Scan for the cell matching the given text and deliver its [X, Y] coordinate at center. 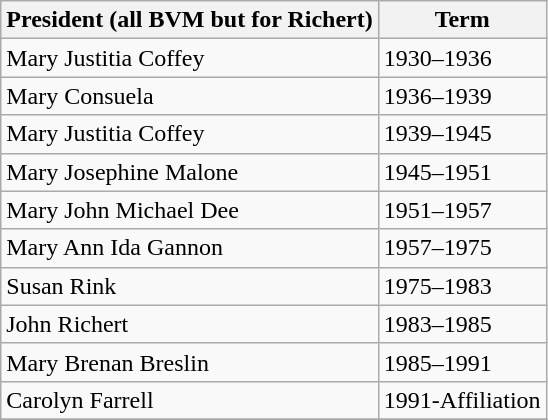
1985–1991 [462, 362]
1991-Affiliation [462, 400]
1957–1975 [462, 248]
1975–1983 [462, 286]
President (all BVM but for Richert) [190, 20]
1951–1957 [462, 210]
Susan Rink [190, 286]
1939–1945 [462, 134]
Mary Consuela [190, 96]
Mary Ann Ida Gannon [190, 248]
1930–1936 [462, 58]
1983–1985 [462, 324]
Carolyn Farrell [190, 400]
Term [462, 20]
Mary Brenan Breslin [190, 362]
John Richert [190, 324]
Mary John Michael Dee [190, 210]
Mary Josephine Malone [190, 172]
1936–1939 [462, 96]
1945–1951 [462, 172]
